From the cell containing the given text, extract its center point as (X, Y) coordinate. 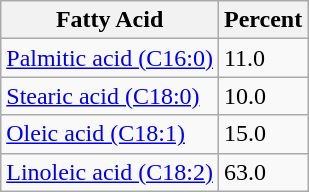
Oleic acid (C18:1) (110, 134)
11.0 (262, 58)
Fatty Acid (110, 20)
10.0 (262, 96)
Stearic acid (C18:0) (110, 96)
15.0 (262, 134)
Palmitic acid (C16:0) (110, 58)
63.0 (262, 172)
Percent (262, 20)
Linoleic acid (C18:2) (110, 172)
